Provide the [X, Y] coordinate of the cell's center where the given text is located.  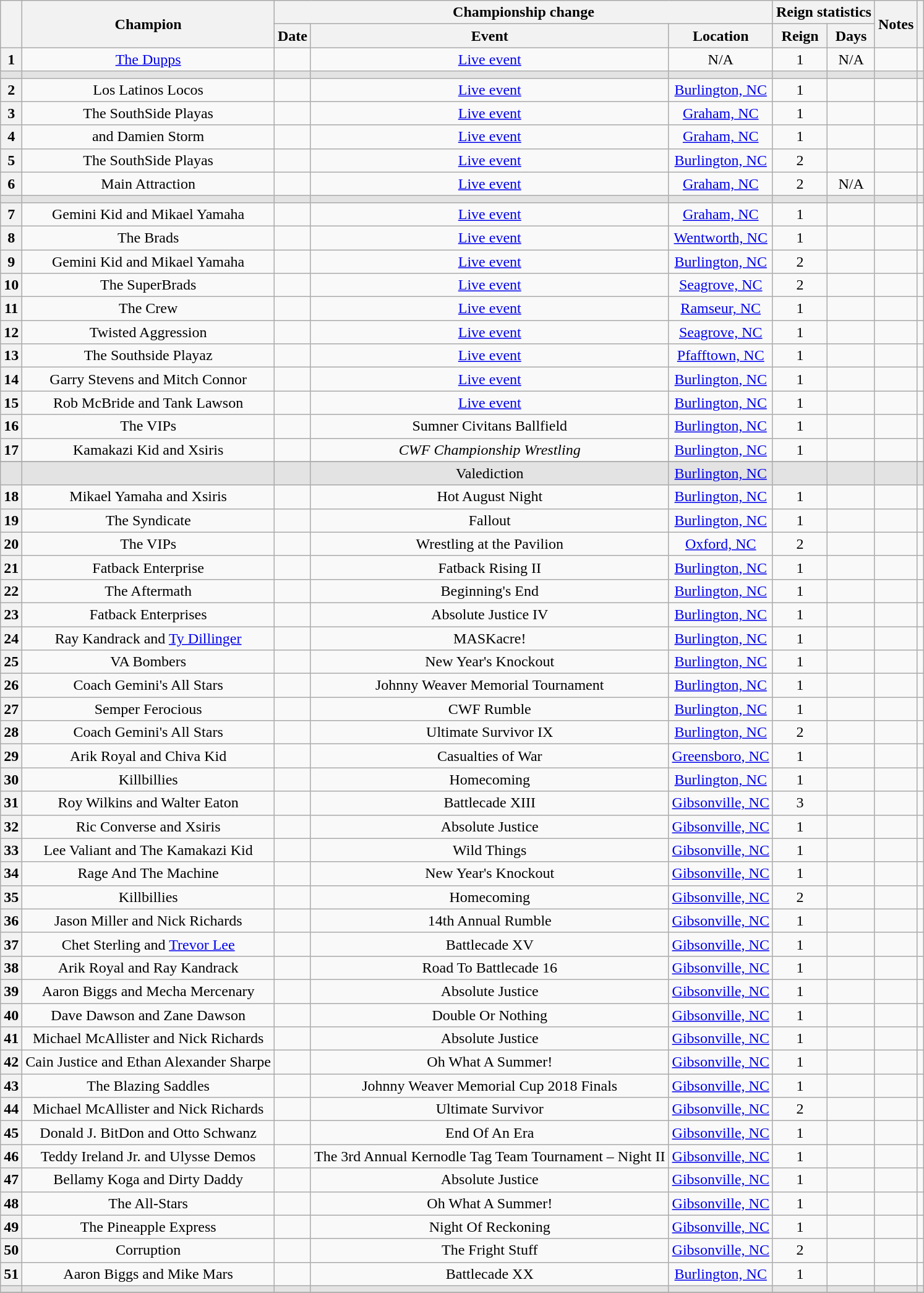
Road To Battlecade 16 [490, 968]
36 [11, 921]
24 [11, 638]
The Blazing Saddles [148, 1086]
Corruption [148, 1250]
Night Of Reckoning [490, 1227]
Cain Justice and Ethan Alexander Sharpe [148, 1062]
and Damien Storm [148, 137]
25 [11, 662]
Dave Dawson and Zane Dawson [148, 1015]
Jason Miller and Nick Richards [148, 921]
49 [11, 1227]
The Southside Playaz [148, 356]
9 [11, 262]
27 [11, 709]
Reign statistics [824, 12]
Sumner Civitans Ballfield [490, 426]
Oxford, NC [721, 544]
Chet Sterling and Trevor Lee [148, 944]
41 [11, 1039]
Fallout [490, 520]
10 [11, 285]
8 [11, 238]
Pfafftown, NC [721, 356]
The Aftermath [148, 591]
Date [292, 36]
32 [11, 827]
34 [11, 874]
CWF Rumble [490, 709]
Fatback Enterprises [148, 614]
17 [11, 450]
The Crew [148, 309]
6 [11, 184]
23 [11, 614]
12 [11, 332]
Los Latinos Locos [148, 90]
Double Or Nothing [490, 1015]
Lee Valiant and The Kamakazi Kid [148, 850]
Arik Royal and Chiva Kid [148, 756]
Beginning's End [490, 591]
29 [11, 756]
40 [11, 1015]
51 [11, 1274]
50 [11, 1250]
47 [11, 1180]
Fatback Rising II [490, 567]
Mikael Yamaha and Xsiris [148, 497]
Valediction [490, 473]
22 [11, 591]
Twisted Aggression [148, 332]
Greensboro, NC [721, 756]
End Of An Era [490, 1133]
Garry Stevens and Mitch Connor [148, 379]
14th Annual Rumble [490, 921]
The SuperBrads [148, 285]
Johnny Weaver Memorial Tournament [490, 685]
The Dupps [148, 59]
15 [11, 403]
46 [11, 1156]
38 [11, 968]
Main Attraction [148, 184]
Wentworth, NC [721, 238]
Aaron Biggs and Mecha Mercenary [148, 991]
45 [11, 1133]
42 [11, 1062]
CWF Championship Wrestling [490, 450]
26 [11, 685]
4 [11, 137]
21 [11, 567]
14 [11, 379]
Location [721, 36]
Rob McBride and Tank Lawson [148, 403]
35 [11, 897]
16 [11, 426]
Wild Things [490, 850]
39 [11, 991]
Rage And The Machine [148, 874]
Battlecade XIII [490, 803]
Hot August Night [490, 497]
Casualties of War [490, 756]
7 [11, 214]
Johnny Weaver Memorial Cup 2018 Finals [490, 1086]
28 [11, 732]
Notes [896, 24]
The Syndicate [148, 520]
Ramseur, NC [721, 309]
Roy Wilkins and Walter Eaton [148, 803]
Event [490, 36]
31 [11, 803]
19 [11, 520]
Arik Royal and Ray Kandrack [148, 968]
Donald J. BitDon and Otto Schwanz [148, 1133]
The Brads [148, 238]
Fatback Enterprise [148, 567]
Kamakazi Kid and Xsiris [148, 450]
The Pineapple Express [148, 1227]
13 [11, 356]
MASKacre! [490, 638]
37 [11, 944]
5 [11, 160]
44 [11, 1109]
The 3rd Annual Kernodle Tag Team Tournament – Night II [490, 1156]
Aaron Biggs and Mike Mars [148, 1274]
The All-Stars [148, 1203]
The Fright Stuff [490, 1250]
Championship change [523, 12]
VA Bombers [148, 662]
Teddy Ireland Jr. and Ulysse Demos [148, 1156]
Reign [800, 36]
Semper Ferocious [148, 709]
20 [11, 544]
48 [11, 1203]
Ray Kandrack and Ty Dillinger [148, 638]
Ric Converse and Xsiris [148, 827]
Battlecade XX [490, 1274]
Battlecade XV [490, 944]
33 [11, 850]
Wrestling at the Pavilion [490, 544]
18 [11, 497]
Champion [148, 24]
11 [11, 309]
Days [851, 36]
Bellamy Koga and Dirty Daddy [148, 1180]
30 [11, 780]
43 [11, 1086]
Ultimate Survivor [490, 1109]
Absolute Justice IV [490, 614]
Ultimate Survivor IX [490, 732]
